Extract the [x, y] coordinate from the center of the cell holding the provided text.  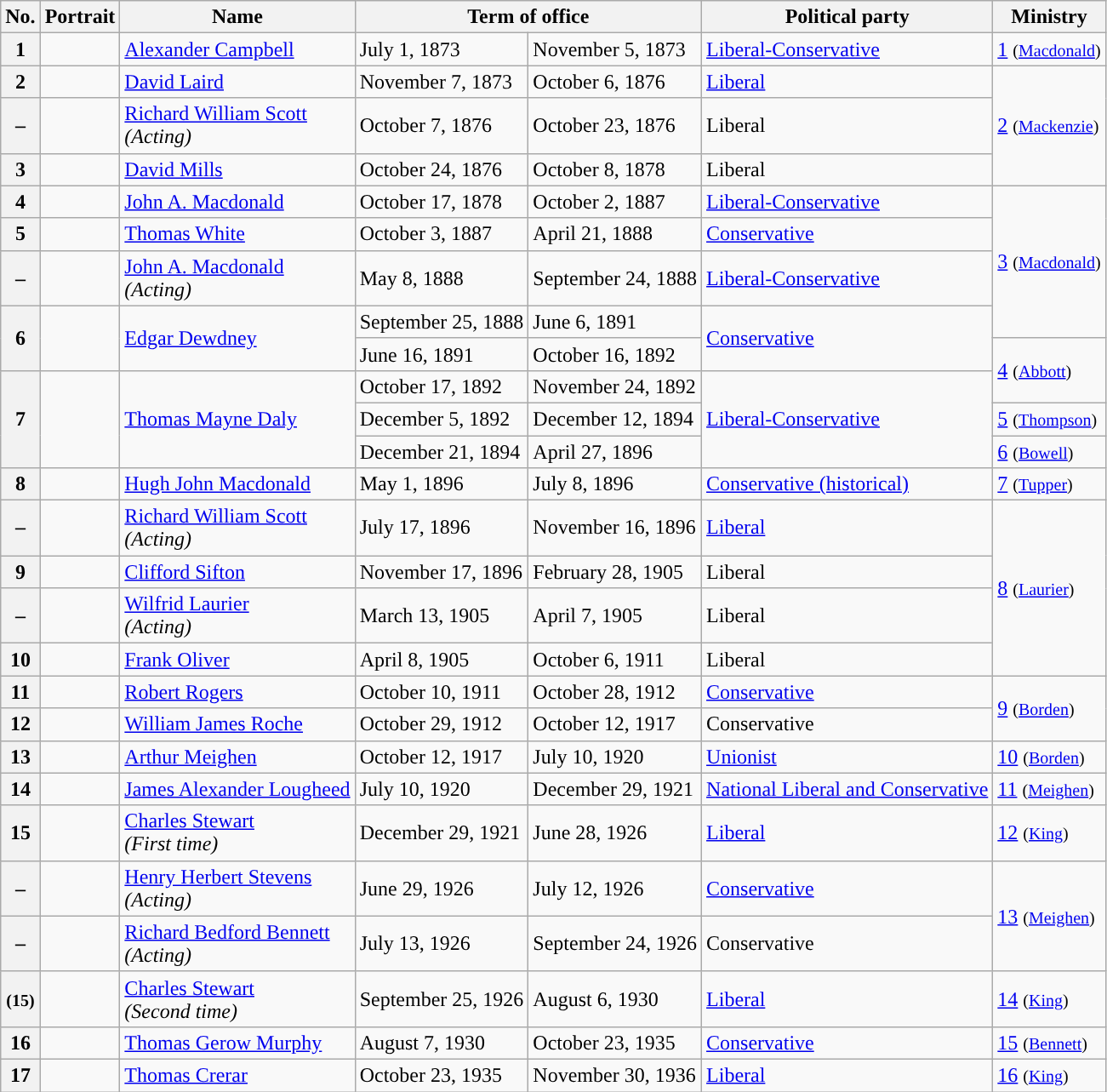
7 [20, 419]
July 12, 1926 [615, 889]
Richard Bedford Bennett(Acting) [237, 943]
August 6, 1930 [615, 999]
Alexander Campbell [237, 49]
Name [237, 17]
April 7, 1905 [615, 616]
National Liberal and Conservative [847, 789]
1 [20, 49]
David Laird [237, 82]
No. [20, 17]
December 5, 1892 [442, 419]
8 (Laurier) [1049, 588]
James Alexander Lougheed [237, 789]
William James Roche [237, 724]
October 29, 1912 [442, 724]
October 24, 1876 [442, 169]
5 (Thompson) [1049, 419]
June 29, 1926 [442, 889]
April 21, 1888 [615, 234]
6 (Bowell) [1049, 452]
Frank Oliver [237, 660]
October 16, 1892 [615, 354]
3 (Macdonald) [1049, 262]
John A. Macdonald(Acting) [237, 277]
16 [20, 1043]
Thomas Gerow Murphy [237, 1043]
Wilfrid Laurier(Acting) [237, 616]
November 5, 1873 [615, 49]
August 7, 1930 [442, 1043]
Thomas White [237, 234]
1 (Macdonald) [1049, 49]
Robert Rogers [237, 692]
November 16, 1896 [615, 528]
October 7, 1876 [442, 126]
2 [20, 82]
13 [20, 757]
Hugh John Macdonald [237, 484]
October 23, 1876 [615, 126]
Charles Stewart(First time) [237, 832]
September 24, 1888 [615, 277]
10 [20, 660]
15 (Bennett) [1049, 1043]
October 3, 1887 [442, 234]
4 [20, 202]
3 [20, 169]
(15) [20, 999]
July 13, 1926 [442, 943]
15 [20, 832]
13 (Meighen) [1049, 916]
Charles Stewart(Second time) [237, 999]
September 25, 1888 [442, 322]
5 [20, 234]
November 24, 1892 [615, 386]
Henry Herbert Stevens(Acting) [237, 889]
October 2, 1887 [615, 202]
9 (Borden) [1049, 708]
April 8, 1905 [442, 660]
16 (King) [1049, 1075]
November 7, 1873 [442, 82]
October 17, 1892 [442, 386]
Portrait [80, 17]
12 (King) [1049, 832]
Thomas Crerar [237, 1075]
17 [20, 1075]
12 [20, 724]
May 1, 1896 [442, 484]
May 8, 1888 [442, 277]
October 17, 1878 [442, 202]
April 27, 1896 [615, 452]
June 6, 1891 [615, 322]
6 [20, 338]
November 17, 1896 [442, 572]
8 [20, 484]
September 24, 1926 [615, 943]
October 28, 1912 [615, 692]
4 (Abbott) [1049, 370]
David Mills [237, 169]
Term of office [528, 17]
11 [20, 692]
Conservative (historical) [847, 484]
11 (Meighen) [1049, 789]
September 25, 1926 [442, 999]
10 (Borden) [1049, 757]
July 17, 1896 [442, 528]
March 13, 1905 [442, 616]
Ministry [1049, 17]
Thomas Mayne Daly [237, 419]
14 [20, 789]
Edgar Dewdney [237, 338]
7 (Tupper) [1049, 484]
October 6, 1911 [615, 660]
Unionist [847, 757]
November 30, 1936 [615, 1075]
February 28, 1905 [615, 572]
October 8, 1878 [615, 169]
October 10, 1911 [442, 692]
June 28, 1926 [615, 832]
December 12, 1894 [615, 419]
Clifford Sifton [237, 572]
Political party [847, 17]
June 16, 1891 [442, 354]
2 (Mackenzie) [1049, 126]
Arthur Meighen [237, 757]
14 (King) [1049, 999]
December 21, 1894 [442, 452]
October 6, 1876 [615, 82]
John A. Macdonald [237, 202]
July 8, 1896 [615, 484]
9 [20, 572]
July 1, 1873 [442, 49]
